Determine the [X, Y] coordinate at the center of the cell enclosing the given text.  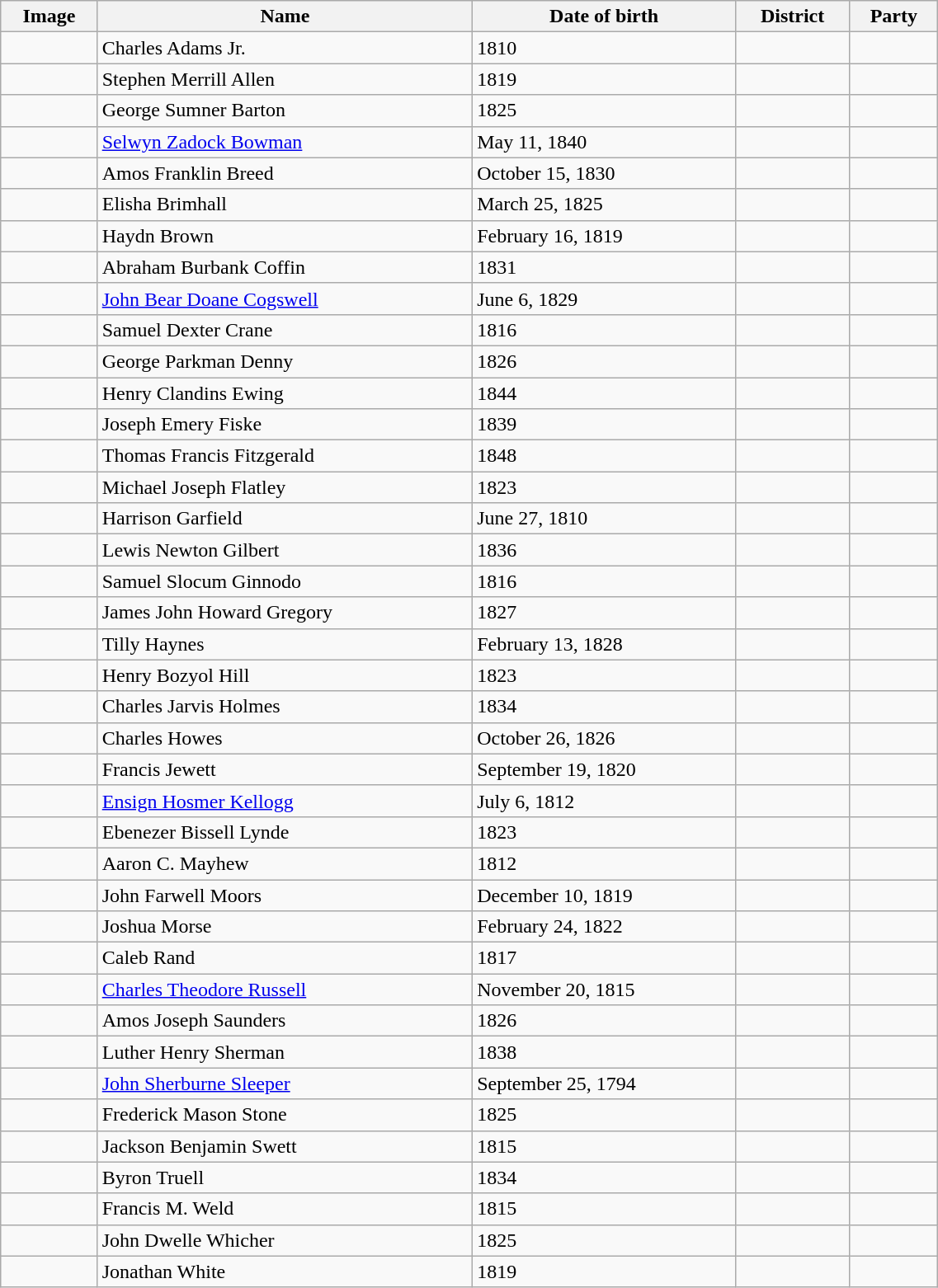
Name [285, 16]
Image [49, 16]
1827 [604, 613]
Samuel Slocum Ginnodo [285, 581]
1838 [604, 1052]
1836 [604, 550]
Amos Franklin Breed [285, 173]
1844 [604, 393]
Lewis Newton Gilbert [285, 550]
Thomas Francis Fitzgerald [285, 456]
Henry Bozyol Hill [285, 675]
November 20, 1815 [604, 990]
1810 [604, 48]
Francis M. Weld [285, 1209]
Michael Joseph Flatley [285, 487]
Elisha Brimhall [285, 204]
Byron Truell [285, 1178]
1817 [604, 958]
1839 [604, 425]
May 11, 1840 [604, 142]
February 24, 1822 [604, 927]
Selwyn Zadock Bowman [285, 142]
George Parkman Denny [285, 361]
John Sherburne Sleeper [285, 1084]
Abraham Burbank Coffin [285, 267]
George Sumner Barton [285, 110]
Amos Joseph Saunders [285, 1021]
Harrison Garfield [285, 519]
Jackson Benjamin Swett [285, 1146]
Ensign Hosmer Kellogg [285, 801]
Frederick Mason Stone [285, 1115]
Charles Jarvis Holmes [285, 707]
March 25, 1825 [604, 204]
Caleb Rand [285, 958]
Charles Theodore Russell [285, 990]
December 10, 1819 [604, 895]
1848 [604, 456]
February 16, 1819 [604, 236]
September 19, 1820 [604, 769]
Samuel Dexter Crane [285, 330]
Francis Jewett [285, 769]
October 26, 1826 [604, 738]
Haydn Brown [285, 236]
June 27, 1810 [604, 519]
Date of birth [604, 16]
Henry Clandins Ewing [285, 393]
1812 [604, 863]
Aaron C. Mayhew [285, 863]
District [792, 16]
Charles Adams Jr. [285, 48]
Ebenezer Bissell Lynde [285, 832]
July 6, 1812 [604, 801]
September 25, 1794 [604, 1084]
John Bear Doane Cogswell [285, 298]
James John Howard Gregory [285, 613]
Joshua Morse [285, 927]
Joseph Emery Fiske [285, 425]
John Dwelle Whicher [285, 1240]
October 15, 1830 [604, 173]
Tilly Haynes [285, 644]
Luther Henry Sherman [285, 1052]
John Farwell Moors [285, 895]
Stephen Merrill Allen [285, 79]
Jonathan White [285, 1272]
February 13, 1828 [604, 644]
1831 [604, 267]
Charles Howes [285, 738]
Party [894, 16]
June 6, 1829 [604, 298]
